Identify which cell holds the provided text, then report its (x, y) central coordinate. 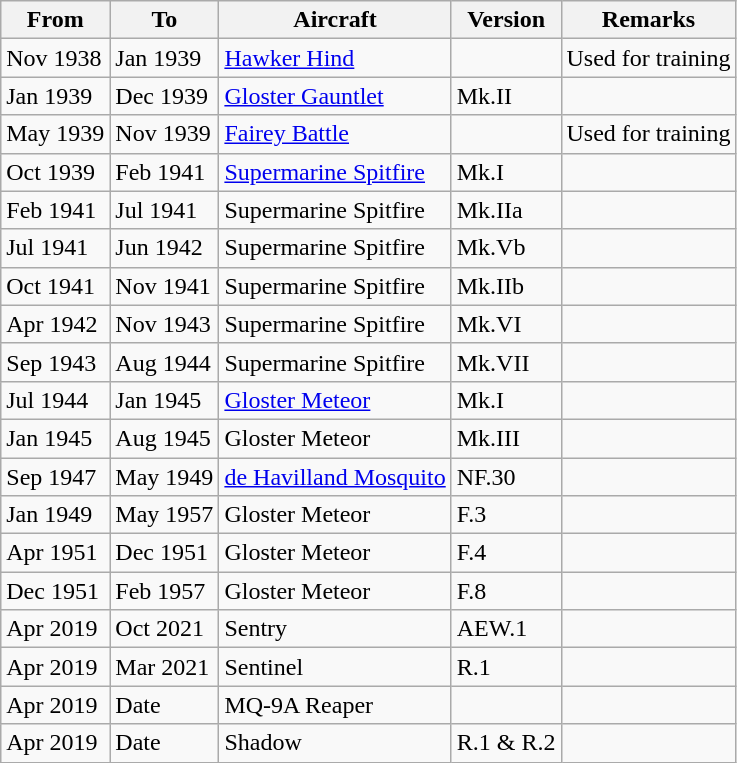
Nov 1938 (56, 58)
Mk.IIb (506, 286)
Oct 2021 (164, 629)
Aug 1944 (164, 362)
NF.30 (506, 477)
Mk.IIa (506, 210)
Nov 1943 (164, 324)
AEW.1 (506, 629)
Aug 1945 (164, 438)
Jul 1944 (56, 400)
Sep 1943 (56, 362)
Oct 1941 (56, 286)
Sentry (335, 629)
F.8 (506, 591)
May 1949 (164, 477)
Shadow (335, 743)
Gloster Gauntlet (335, 96)
Fairey Battle (335, 134)
Jun 1942 (164, 248)
Mk.VI (506, 324)
F.4 (506, 553)
Sentinel (335, 667)
F.3 (506, 515)
To (164, 20)
Apr 1942 (56, 324)
Jan 1949 (56, 515)
de Havilland Mosquito (335, 477)
Feb 1957 (164, 591)
Apr 1951 (56, 553)
R.1 & R.2 (506, 743)
Mk.Vb (506, 248)
Mk.III (506, 438)
Dec 1939 (164, 96)
Hawker Hind (335, 58)
May 1939 (56, 134)
MQ-9A Reaper (335, 705)
Oct 1939 (56, 172)
Mk.VII (506, 362)
Mar 2021 (164, 667)
Version (506, 20)
Nov 1939 (164, 134)
Mk.II (506, 96)
Remarks (648, 20)
Sep 1947 (56, 477)
Nov 1941 (164, 286)
May 1957 (164, 515)
Aircraft (335, 20)
R.1 (506, 667)
From (56, 20)
